Pinpoint the cell where the given text exists, returning its [x, y] midpoint coordinate. 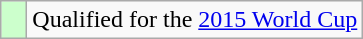
Qualified for the 2015 World Cup [195, 20]
